From the cell containing the given text, extract its center point as (x, y) coordinate. 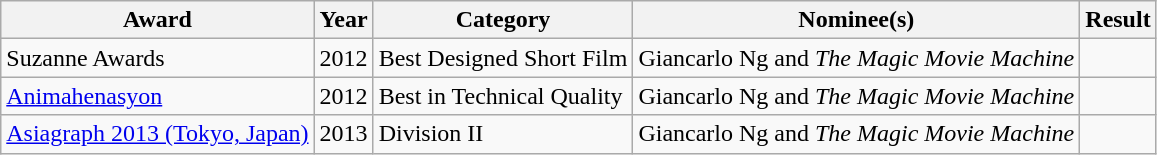
2013 (344, 134)
Asiagraph 2013 (Tokyo, Japan) (158, 134)
Suzanne Awards (158, 58)
Result (1118, 20)
Best Designed Short Film (503, 58)
Year (344, 20)
Award (158, 20)
Animahenasyon (158, 96)
Category (503, 20)
Best in Technical Quality (503, 96)
Division II (503, 134)
Nominee(s) (856, 20)
